Output the (x, y) coordinate of the center of the cell containing the given text.  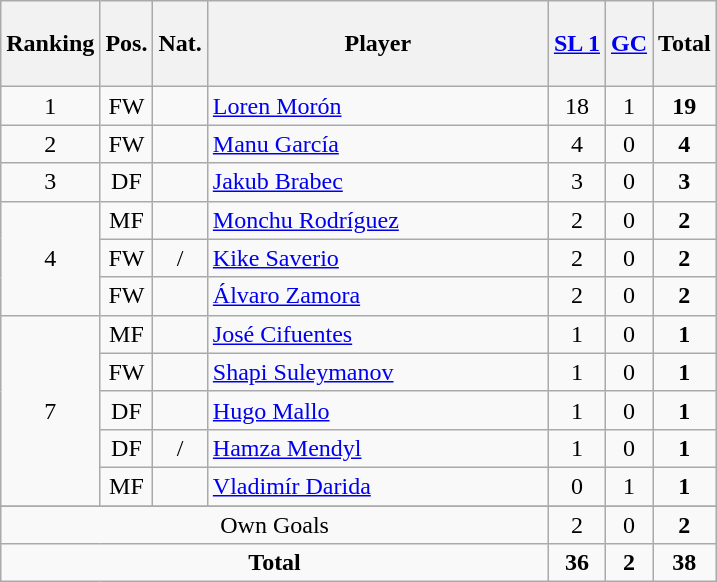
18 (576, 106)
SL 1 (576, 44)
Hamza Mendyl (378, 448)
36 (576, 563)
Pos. (126, 44)
Player (378, 44)
19 (685, 106)
Nat. (180, 44)
Loren Morón (378, 106)
Vladimír Darida (378, 486)
Ranking (50, 44)
7 (50, 410)
Álvaro Zamora (378, 296)
Jakub Brabec (378, 182)
Kike Saverio (378, 258)
Monchu Rodríguez (378, 220)
Manu García (378, 144)
38 (685, 563)
Own Goals (275, 525)
Shapi Suleymanov (378, 372)
GC (628, 44)
Hugo Mallo (378, 410)
José Cifuentes (378, 334)
